Identify which cell holds the provided text, then report its (X, Y) central coordinate. 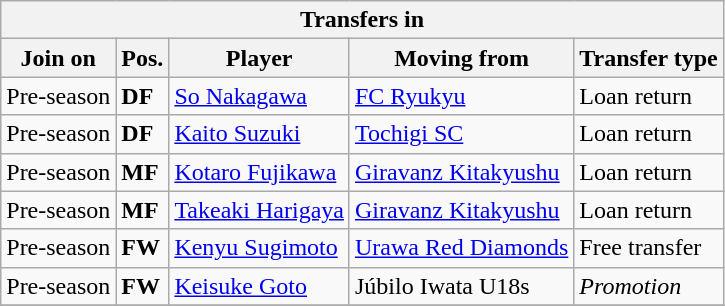
Urawa Red Diamonds (461, 248)
So Nakagawa (260, 96)
Transfer type (648, 58)
Keisuke Goto (260, 286)
Free transfer (648, 248)
FC Ryukyu (461, 96)
Join on (58, 58)
Transfers in (362, 20)
Tochigi SC (461, 134)
Promotion (648, 286)
Pos. (142, 58)
Kotaro Fujikawa (260, 172)
Takeaki Harigaya (260, 210)
Moving from (461, 58)
Kaito Suzuki (260, 134)
Júbilo Iwata U18s (461, 286)
Kenyu Sugimoto (260, 248)
Player (260, 58)
